From the cell containing the given text, extract its center point as (x, y) coordinate. 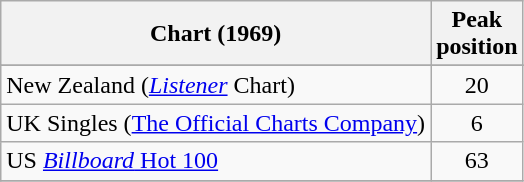
6 (477, 123)
20 (477, 85)
UK Singles (The Official Charts Company) (216, 123)
Chart (1969) (216, 34)
Peakposition (477, 34)
US Billboard Hot 100 (216, 161)
63 (477, 161)
New Zealand (Listener Chart) (216, 85)
